Return the [X, Y] coordinate for the center point of the cell that contains the specified text.  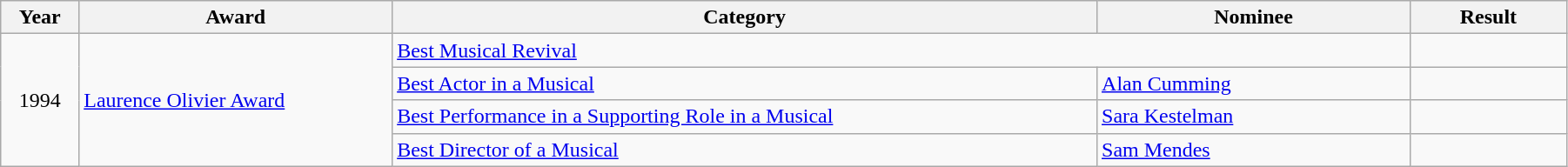
Best Actor in a Musical [745, 83]
Award [236, 17]
1994 [40, 100]
Sam Mendes [1254, 150]
Best Musical Revival [901, 50]
Result [1488, 17]
Best Performance in a Supporting Role in a Musical [745, 117]
Best Director of a Musical [745, 150]
Sara Kestelman [1254, 117]
Year [40, 17]
Nominee [1254, 17]
Alan Cumming [1254, 83]
Laurence Olivier Award [236, 100]
Category [745, 17]
